Identify which cell holds the provided text, then report its (X, Y) central coordinate. 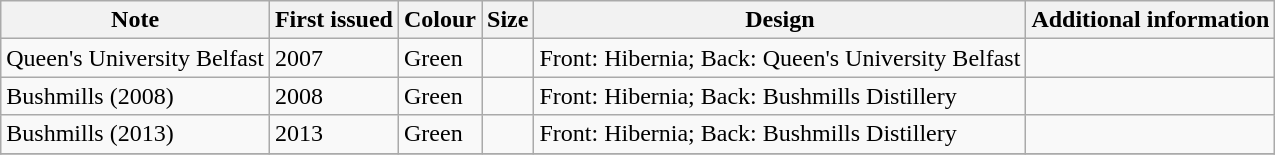
2007 (334, 58)
First issued (334, 20)
Bushmills (2013) (136, 134)
Size (508, 20)
2008 (334, 96)
2013 (334, 134)
Note (136, 20)
Design (780, 20)
Colour (440, 20)
Front: Hibernia; Back: Queen's University Belfast (780, 58)
Queen's University Belfast (136, 58)
Bushmills (2008) (136, 96)
Additional information (1150, 20)
